Find where the given text appears and provide that cell's center as [X, Y] coordinate. 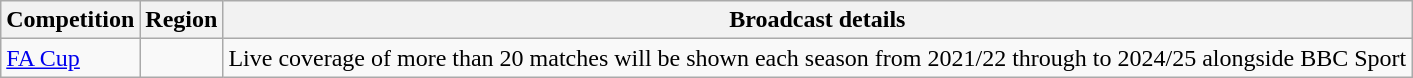
Live coverage of more than 20 matches will be shown each season from 2021/22 through to 2024/25 alongside BBC Sport [818, 58]
Competition [70, 20]
FA Cup [70, 58]
Region [182, 20]
Broadcast details [818, 20]
